Output the [x, y] coordinate of the center of the cell containing the given text.  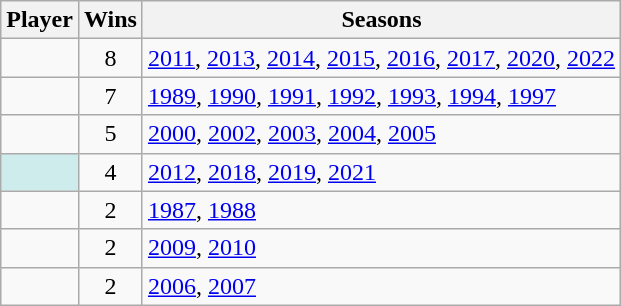
2000, 2002, 2003, 2004, 2005 [381, 134]
Wins [110, 20]
2006, 2007 [381, 286]
5 [110, 134]
1989, 1990, 1991, 1992, 1993, 1994, 1997 [381, 96]
7 [110, 96]
2011, 2013, 2014, 2015, 2016, 2017, 2020, 2022 [381, 58]
4 [110, 172]
1987, 1988 [381, 210]
8 [110, 58]
Seasons [381, 20]
2012, 2018, 2019, 2021 [381, 172]
2009, 2010 [381, 248]
Player [40, 20]
